Scan for the cell matching the given text and deliver its [X, Y] coordinate at center. 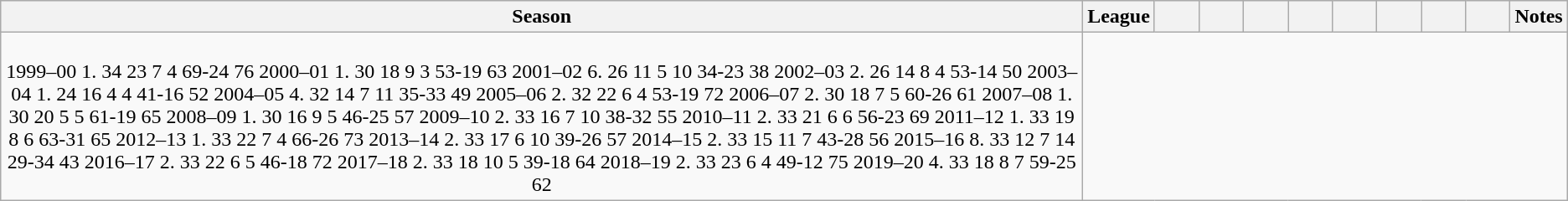
Season [542, 17]
League [1119, 17]
Notes [1539, 17]
